Capture the cell that displays the provided text and extract its (x, y) central coordinate. 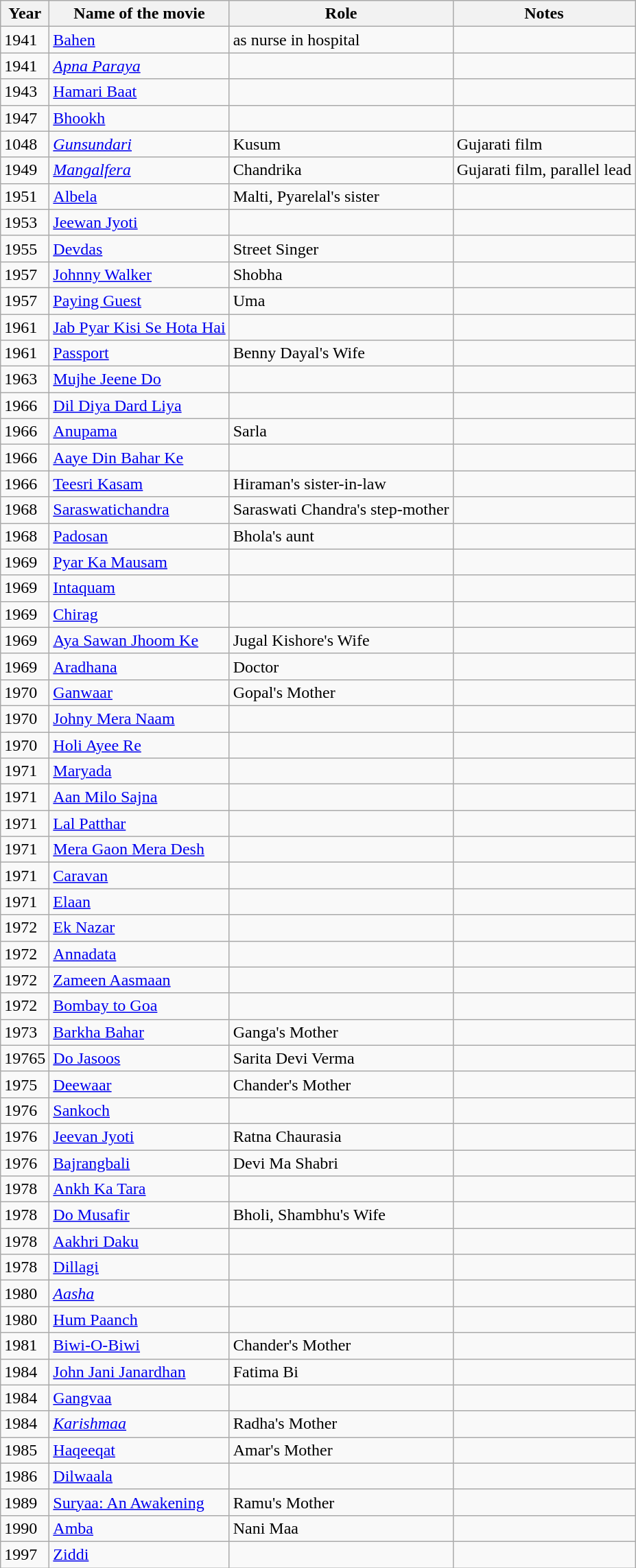
1989 (25, 1502)
Amba (139, 1528)
Mujhe Jeene Do (139, 379)
Kusum (341, 144)
as nurse in hospital (341, 40)
1973 (25, 1032)
1986 (25, 1476)
Mangalfera (139, 170)
Intaquam (139, 588)
Sarita Devi Verma (341, 1058)
1947 (25, 118)
1990 (25, 1528)
Lal Patthar (139, 823)
Ramu's Mother (341, 1502)
Jab Pyar Kisi Se Hota Hai (139, 327)
1997 (25, 1554)
1943 (25, 92)
Dillagi (139, 1267)
Aradhana (139, 666)
1949 (25, 170)
Devdas (139, 248)
Ek Nazar (139, 928)
Zameen Aasmaan (139, 980)
Biwi-O-Biwi (139, 1346)
Notes (544, 14)
Ziddi (139, 1554)
Dil Diya Dard Liya (139, 406)
Bajrangbali (139, 1163)
Name of the movie (139, 14)
Sankoch (139, 1110)
Johnny Walker (139, 274)
Anupama (139, 432)
Year (25, 14)
1975 (25, 1084)
1955 (25, 248)
Paying Guest (139, 301)
Teesri Kasam (139, 484)
Street Singer (341, 248)
Devi Ma Shabri (341, 1163)
Albela (139, 196)
Malti, Pyarelal's sister (341, 196)
Bholi, Shambhu's Wife (341, 1215)
Maryada (139, 771)
Aan Milo Sajna (139, 797)
Dilwaala (139, 1476)
Fatima Bi (341, 1372)
Chirag (139, 614)
Saraswatichandra (139, 510)
John Jani Janardhan (139, 1372)
Gunsundari (139, 144)
1048 (25, 144)
1985 (25, 1450)
Do Jasoos (139, 1058)
19765 (25, 1058)
Suryaa: An Awakening (139, 1502)
Gangvaa (139, 1398)
Jeewan Jyoti (139, 222)
Radha's Mother (341, 1424)
Sarla (341, 432)
Bhola's aunt (341, 536)
Aakhri Daku (139, 1241)
Aasha (139, 1294)
Elaan (139, 902)
Nani Maa (341, 1528)
1963 (25, 379)
Doctor (341, 666)
Uma (341, 301)
Gujarati film, parallel lead (544, 170)
Deewaar (139, 1084)
Karishmaa (139, 1424)
1953 (25, 222)
Shobha (341, 274)
Jugal Kishore's Wife (341, 640)
Benny Dayal's Wife (341, 353)
Haqeeqat (139, 1450)
Hum Paanch (139, 1320)
Annadata (139, 954)
Bombay to Goa (139, 1006)
Amar's Mother (341, 1450)
Saraswati Chandra's step-mother (341, 510)
Ganga's Mother (341, 1032)
Hiraman's sister-in-law (341, 484)
1981 (25, 1346)
Holi Ayee Re (139, 745)
Passport (139, 353)
Pyar Ka Mausam (139, 562)
Bhookh (139, 118)
Hamari Baat (139, 92)
Ratna Chaurasia (341, 1136)
Aaye Din Bahar Ke (139, 458)
Do Musafir (139, 1215)
Chandrika (341, 170)
Johny Mera Naam (139, 718)
Bahen (139, 40)
Gujarati film (544, 144)
Jeevan Jyoti (139, 1136)
Caravan (139, 876)
Barkha Bahar (139, 1032)
Ankh Ka Tara (139, 1189)
1951 (25, 196)
Padosan (139, 536)
Apna Paraya (139, 66)
Mera Gaon Mera Desh (139, 850)
Aya Sawan Jhoom Ke (139, 640)
Gopal's Mother (341, 692)
Role (341, 14)
Ganwaar (139, 692)
